Determine the (x, y) coordinate at the center of the cell enclosing the given text.  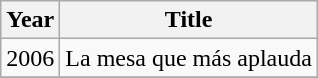
La mesa que más aplauda (189, 58)
Title (189, 20)
2006 (30, 58)
Year (30, 20)
